Pinpoint the cell where the given text exists, returning its [x, y] midpoint coordinate. 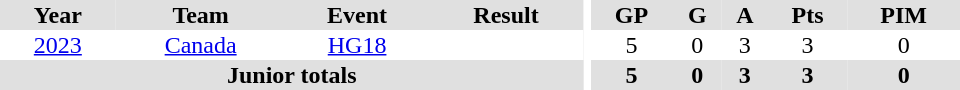
Team [201, 15]
Canada [201, 45]
HG18 [358, 45]
Result [506, 15]
Event [358, 15]
G [698, 15]
GP [631, 15]
2023 [58, 45]
A [745, 15]
PIM [904, 15]
Junior totals [292, 75]
Year [58, 15]
Pts [808, 15]
